Identify which cell holds the provided text, then report its [x, y] central coordinate. 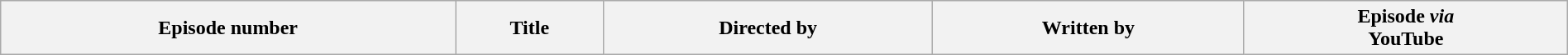
Written by [1088, 28]
Episode viaYouTube [1406, 28]
Directed by [767, 28]
Title [529, 28]
Episode number [228, 28]
